Extract the [x, y] coordinate from the center of the cell holding the provided text.  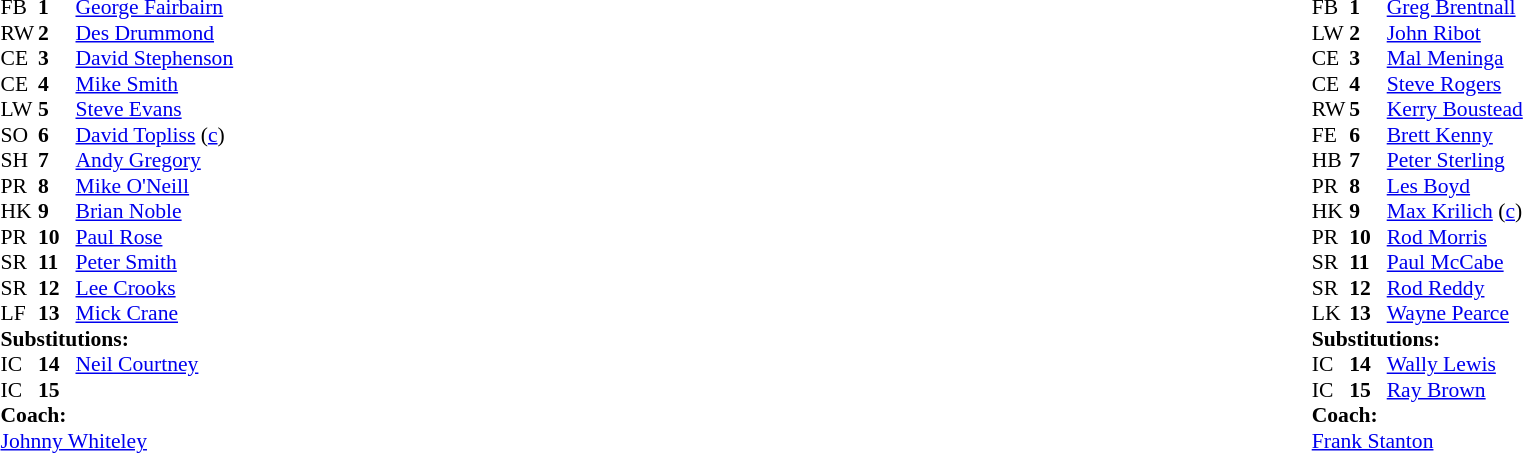
Wayne Pearce [1455, 313]
SH [19, 161]
Mal Meninga [1455, 59]
Des Drummond [155, 33]
Lee Crooks [155, 288]
Andy Gregory [155, 161]
Paul Rose [155, 237]
Neil Courtney [155, 365]
LF [19, 313]
Mike Smith [155, 84]
Mike O'Neill [155, 186]
Max Krilich (c) [1455, 211]
Wally Lewis [1455, 365]
Paul McCabe [1455, 263]
LK [1331, 313]
Brian Noble [155, 211]
Peter Smith [155, 263]
SO [19, 135]
HB [1331, 161]
Rod Reddy [1455, 288]
Mick Crane [155, 313]
Brett Kenny [1455, 135]
David Topliss (c) [155, 135]
Peter Sterling [1455, 161]
Steve Evans [155, 109]
Les Boyd [1455, 186]
FE [1331, 135]
John Ribot [1455, 33]
Ray Brown [1455, 390]
Steve Rogers [1455, 84]
David Stephenson [155, 59]
Kerry Boustead [1455, 109]
Rod Morris [1455, 237]
